Find where the given text appears and provide that cell's center as (x, y) coordinate. 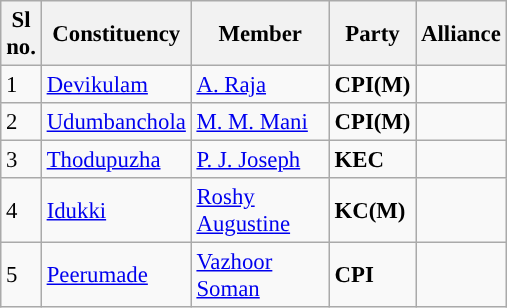
5 (22, 276)
KEC (372, 160)
Devikulam (116, 85)
Roshy Augustine (260, 210)
Party (372, 34)
Peerumade (116, 276)
Member (260, 34)
Sl no. (22, 34)
4 (22, 210)
2 (22, 122)
M. M. Mani (260, 122)
1 (22, 85)
Constituency (116, 34)
CPI (372, 276)
KC(M) (372, 210)
Vazhoor Soman (260, 276)
P. J. Joseph (260, 160)
Thodupuzha (116, 160)
Alliance (461, 34)
A. Raja (260, 85)
3 (22, 160)
Udumbanchola (116, 122)
Idukki (116, 210)
